Find where the given text appears and provide that cell's center as [X, Y] coordinate. 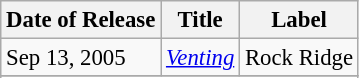
Label [300, 20]
Title [200, 20]
Rock Ridge [300, 58]
Sep 13, 2005 [81, 58]
Venting [200, 58]
Date of Release [81, 20]
